Search for the cell housing the specified text and yield its (x, y) center coordinate. 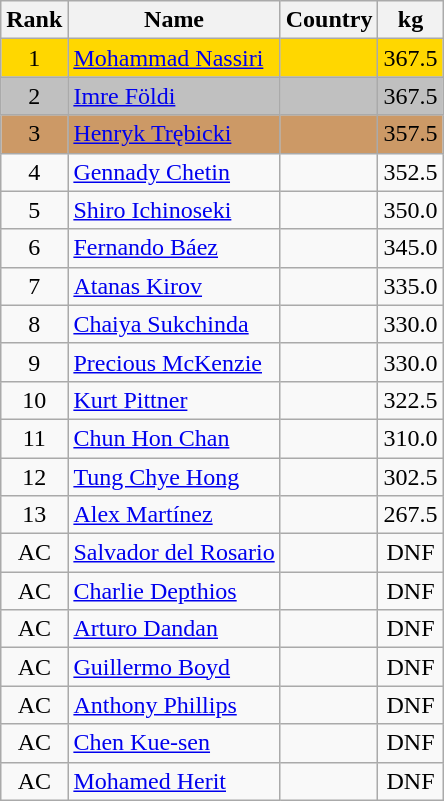
335.0 (410, 286)
Atanas Kirov (174, 286)
8 (34, 324)
11 (34, 438)
Rank (34, 20)
Fernando Báez (174, 248)
350.0 (410, 210)
Chen Kue-sen (174, 743)
Chun Hon Chan (174, 438)
Imre Földi (174, 96)
10 (34, 400)
Mohammad Nassiri (174, 58)
Chaiya Sukchinda (174, 324)
345.0 (410, 248)
Mohamed Herit (174, 781)
267.5 (410, 515)
357.5 (410, 134)
302.5 (410, 477)
352.5 (410, 172)
Anthony Phillips (174, 705)
2 (34, 96)
7 (34, 286)
322.5 (410, 400)
kg (410, 20)
Alex Martínez (174, 515)
4 (34, 172)
Tung Chye Hong (174, 477)
Gennady Chetin (174, 172)
5 (34, 210)
12 (34, 477)
9 (34, 362)
Kurt Pittner (174, 400)
13 (34, 515)
6 (34, 248)
310.0 (410, 438)
Precious McKenzie (174, 362)
Charlie Depthios (174, 591)
Name (174, 20)
Guillermo Boyd (174, 667)
Henryk Trębicki (174, 134)
Country (329, 20)
Salvador del Rosario (174, 553)
Arturo Dandan (174, 629)
1 (34, 58)
3 (34, 134)
Shiro Ichinoseki (174, 210)
